Capture the cell that displays the provided text and extract its [x, y] central coordinate. 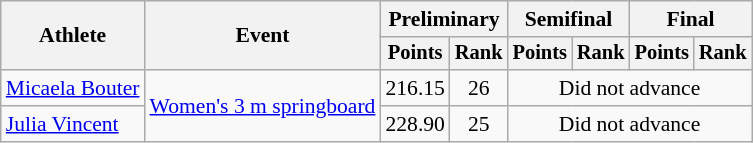
Julia Vincent [73, 124]
Women's 3 m springboard [263, 106]
216.15 [414, 88]
26 [479, 88]
Preliminary [444, 19]
Final [691, 19]
228.90 [414, 124]
Semifinal [569, 19]
Event [263, 36]
25 [479, 124]
Micaela Bouter [73, 88]
Athlete [73, 36]
